Identify which cell holds the provided text, then report its [x, y] central coordinate. 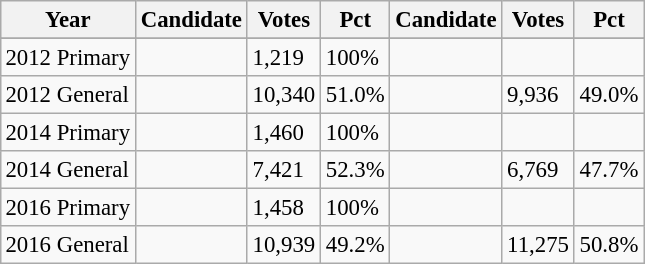
47.7% [608, 170]
1,458 [284, 208]
2016 Primary [68, 208]
2014 General [68, 170]
Year [68, 20]
51.0% [356, 95]
1,219 [284, 57]
49.2% [356, 245]
2012 General [68, 95]
52.3% [356, 170]
11,275 [538, 245]
10,939 [284, 245]
2012 Primary [68, 57]
7,421 [284, 170]
10,340 [284, 95]
9,936 [538, 95]
49.0% [608, 95]
2016 General [68, 245]
50.8% [608, 245]
1,460 [284, 133]
6,769 [538, 170]
2014 Primary [68, 133]
